Output the (X, Y) coordinate of the center of the cell containing the given text.  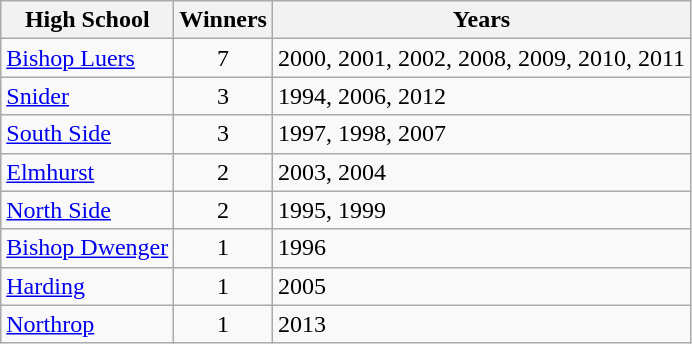
South Side (88, 134)
1994, 2006, 2012 (481, 96)
North Side (88, 210)
7 (224, 58)
Winners (224, 20)
Years (481, 20)
High School (88, 20)
2005 (481, 286)
Northrop (88, 324)
Snider (88, 96)
1996 (481, 248)
2003, 2004 (481, 172)
2000, 2001, 2002, 2008, 2009, 2010, 2011 (481, 58)
1995, 1999 (481, 210)
Bishop Dwenger (88, 248)
2013 (481, 324)
1997, 1998, 2007 (481, 134)
Harding (88, 286)
Bishop Luers (88, 58)
Elmhurst (88, 172)
